Locate the cell with the specified text and output its [X, Y] center coordinate. 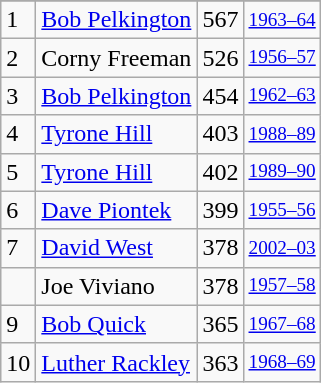
David West [116, 248]
3 [18, 96]
1957–58 [282, 286]
Bob Quick [116, 324]
Corny Freeman [116, 58]
1 [18, 20]
1956–57 [282, 58]
363 [220, 362]
454 [220, 96]
2 [18, 58]
399 [220, 210]
4 [18, 134]
1968–69 [282, 362]
1962–63 [282, 96]
Luther Rackley [116, 362]
1963–64 [282, 20]
1988–89 [282, 134]
5 [18, 172]
Dave Piontek [116, 210]
365 [220, 324]
7 [18, 248]
526 [220, 58]
1989–90 [282, 172]
402 [220, 172]
1967–68 [282, 324]
403 [220, 134]
567 [220, 20]
Joe Viviano [116, 286]
1955–56 [282, 210]
2002–03 [282, 248]
10 [18, 362]
6 [18, 210]
9 [18, 324]
